Return the (x, y) coordinate for the center point of the cell that contains the specified text.  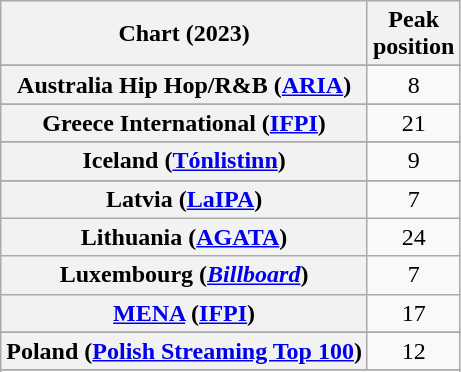
12 (413, 351)
24 (413, 237)
MENA (IFPI) (184, 313)
Latvia (LaIPA) (184, 199)
Australia Hip Hop/R&B (ARIA) (184, 85)
Greece International (IFPI) (184, 123)
21 (413, 123)
Luxembourg (Billboard) (184, 275)
Lithuania (AGATA) (184, 237)
Poland (Polish Streaming Top 100) (184, 351)
9 (413, 161)
Peakposition (413, 34)
Chart (2023) (184, 34)
8 (413, 85)
Iceland (Tónlistinn) (184, 161)
17 (413, 313)
